Detect which cell encompasses the target text, then output its (x, y) center coordinate. 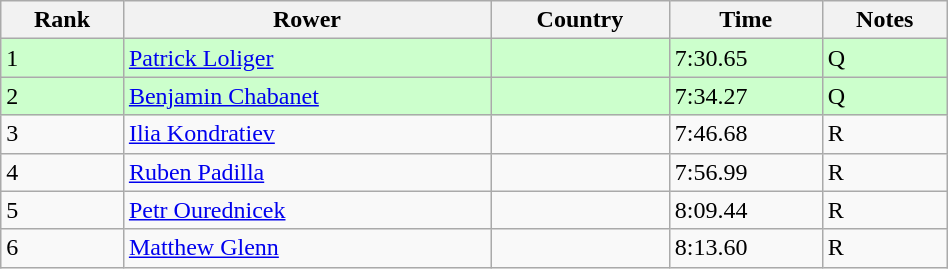
8:09.44 (746, 210)
Rank (62, 20)
6 (62, 248)
5 (62, 210)
2 (62, 96)
7:46.68 (746, 134)
7:30.65 (746, 58)
7:56.99 (746, 172)
Ruben Padilla (306, 172)
8:13.60 (746, 248)
Petr Ourednicek (306, 210)
Rower (306, 20)
Ilia Kondratiev (306, 134)
Country (580, 20)
Matthew Glenn (306, 248)
Patrick Loliger (306, 58)
Time (746, 20)
3 (62, 134)
Benjamin Chabanet (306, 96)
Notes (884, 20)
1 (62, 58)
4 (62, 172)
7:34.27 (746, 96)
